Return the (x, y) coordinate for the center point of the cell that contains the specified text.  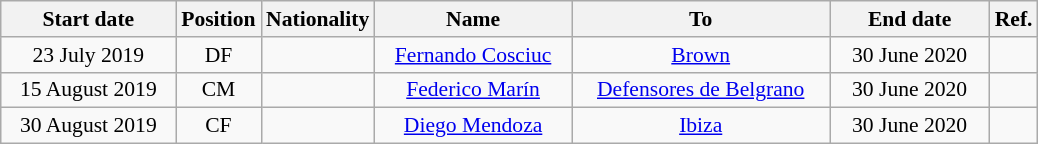
To (701, 19)
Ibiza (701, 126)
DF (218, 55)
End date (910, 19)
23 July 2019 (88, 55)
Start date (88, 19)
30 August 2019 (88, 126)
Diego Mendoza (473, 126)
CM (218, 90)
15 August 2019 (88, 90)
Position (218, 19)
Defensores de Belgrano (701, 90)
Nationality (318, 19)
CF (218, 126)
Name (473, 19)
Brown (701, 55)
Fernando Cosciuc (473, 55)
Federico Marín (473, 90)
Ref. (1014, 19)
